Provide the (x, y) coordinate of the cell's center where the given text is located.  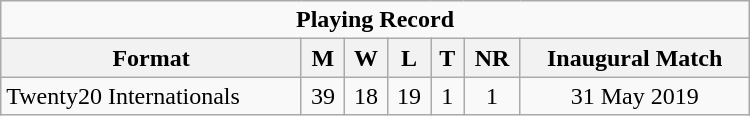
M (322, 58)
Playing Record (375, 20)
NR (492, 58)
T (448, 58)
Format (152, 58)
Inaugural Match (634, 58)
L (410, 58)
39 (322, 96)
18 (366, 96)
Twenty20 Internationals (152, 96)
19 (410, 96)
W (366, 58)
31 May 2019 (634, 96)
